Search for the cell housing the specified text and yield its [X, Y] center coordinate. 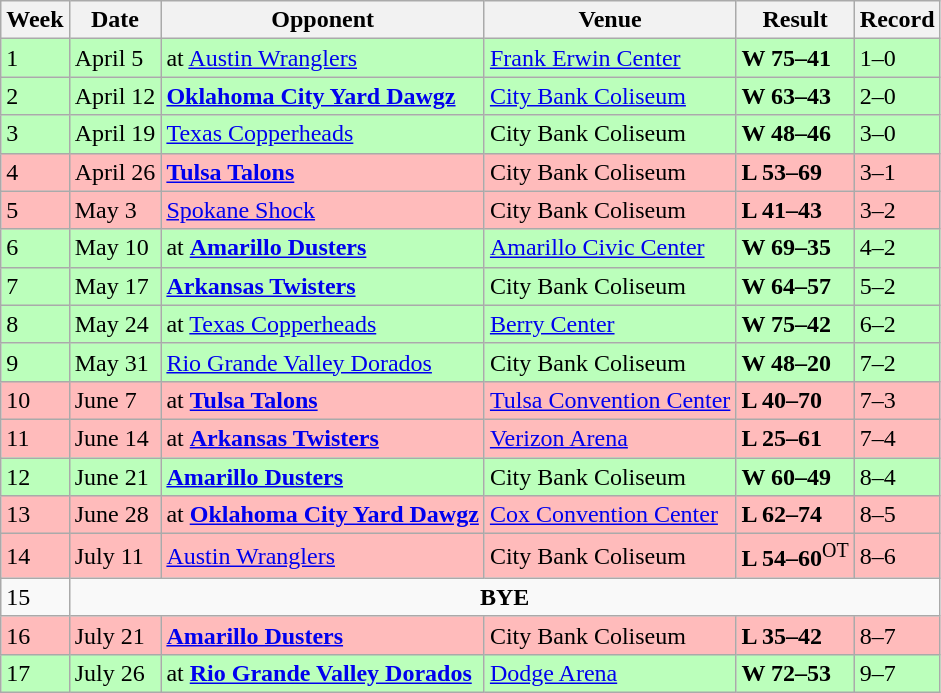
June 28 [115, 515]
May 3 [115, 210]
July 26 [115, 673]
W 48–20 [795, 362]
April 12 [115, 96]
Spokane Shock [323, 210]
April 19 [115, 134]
11 [35, 438]
Amarillo Civic Center [610, 248]
L 35–42 [795, 635]
Rio Grande Valley Dorados [323, 362]
W 63–43 [795, 96]
at Texas Copperheads [323, 324]
May 10 [115, 248]
Verizon Arena [610, 438]
6 [35, 248]
8–4 [897, 477]
8–5 [897, 515]
3 [35, 134]
7–2 [897, 362]
at Rio Grande Valley Dorados [323, 673]
16 [35, 635]
Frank Erwin Center [610, 58]
May 17 [115, 286]
W 72–53 [795, 673]
Venue [610, 20]
15 [35, 597]
17 [35, 673]
Texas Copperheads [323, 134]
Week [35, 20]
May 24 [115, 324]
April 26 [115, 172]
W 48–46 [795, 134]
W 64–57 [795, 286]
8–7 [897, 635]
2 [35, 96]
4–2 [897, 248]
Tulsa Talons [323, 172]
3–2 [897, 210]
July 21 [115, 635]
6–2 [897, 324]
Cox Convention Center [610, 515]
Date [115, 20]
June 7 [115, 400]
L 40–70 [795, 400]
W 75–42 [795, 324]
W 60–49 [795, 477]
May 31 [115, 362]
L 41–43 [795, 210]
L 62–74 [795, 515]
4 [35, 172]
13 [35, 515]
Opponent [323, 20]
July 11 [115, 556]
7–3 [897, 400]
June 14 [115, 438]
L 25–61 [795, 438]
9–7 [897, 673]
at Arkansas Twisters [323, 438]
L 53–69 [795, 172]
at Austin Wranglers [323, 58]
Record [897, 20]
1 [35, 58]
Arkansas Twisters [323, 286]
Dodge Arena [610, 673]
12 [35, 477]
Austin Wranglers [323, 556]
7–4 [897, 438]
at Amarillo Dusters [323, 248]
7 [35, 286]
Tulsa Convention Center [610, 400]
5–2 [897, 286]
at Tulsa Talons [323, 400]
8–6 [897, 556]
3–0 [897, 134]
April 5 [115, 58]
June 21 [115, 477]
Result [795, 20]
W 75–41 [795, 58]
Berry Center [610, 324]
14 [35, 556]
at Oklahoma City Yard Dawgz [323, 515]
L 54–60OT [795, 556]
5 [35, 210]
W 69–35 [795, 248]
10 [35, 400]
BYE [504, 597]
3–1 [897, 172]
9 [35, 362]
2–0 [897, 96]
8 [35, 324]
1–0 [897, 58]
Oklahoma City Yard Dawgz [323, 96]
